For the text-containing cell, return its midpoint in (x, y) coordinate format. 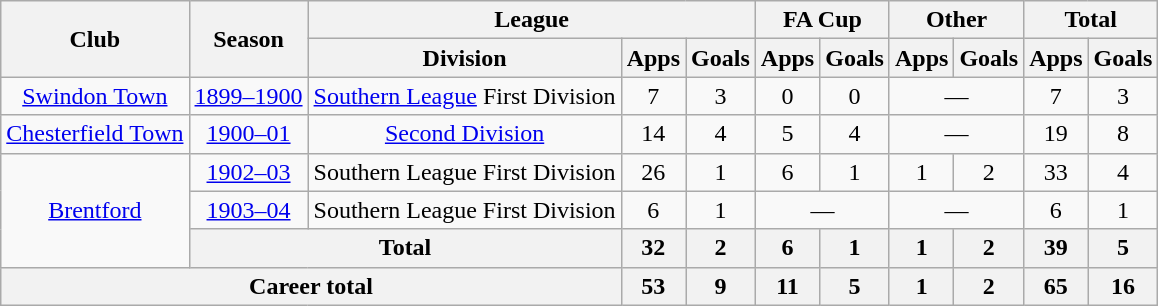
65 (1056, 286)
33 (1056, 172)
1903–04 (248, 210)
53 (653, 286)
Swindon Town (95, 96)
1902–03 (248, 172)
Other (956, 20)
14 (653, 134)
11 (787, 286)
9 (721, 286)
League (532, 20)
FA Cup (822, 20)
Career total (311, 286)
19 (1056, 134)
Season (248, 39)
39 (1056, 248)
1900–01 (248, 134)
8 (1123, 134)
Brentford (95, 210)
26 (653, 172)
Division (464, 58)
Second Division (464, 134)
16 (1123, 286)
Club (95, 39)
32 (653, 248)
1899–1900 (248, 96)
Chesterfield Town (95, 134)
